Scan for the cell matching the given text and deliver its (x, y) coordinate at center. 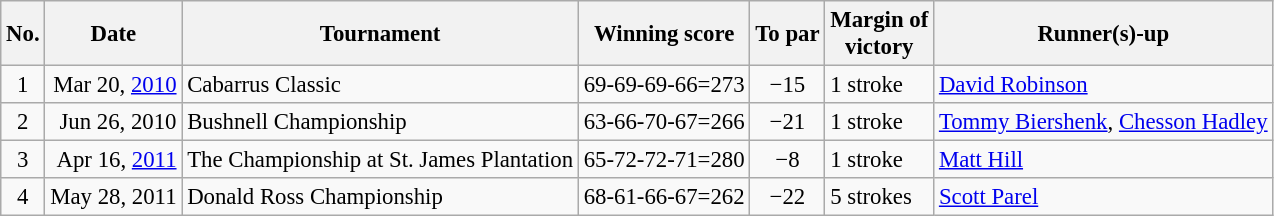
Donald Ross Championship (380, 197)
Matt Hill (1104, 160)
May 28, 2011 (114, 197)
−15 (788, 85)
Tournament (380, 34)
5 strokes (880, 197)
Margin ofvictory (880, 34)
1 (23, 85)
Runner(s)-up (1104, 34)
Jun 26, 2010 (114, 122)
4 (23, 197)
Date (114, 34)
Bushnell Championship (380, 122)
No. (23, 34)
63-66-70-67=266 (664, 122)
3 (23, 160)
The Championship at St. James Plantation (380, 160)
2 (23, 122)
−8 (788, 160)
Winning score (664, 34)
65-72-72-71=280 (664, 160)
David Robinson (1104, 85)
69-69-69-66=273 (664, 85)
Scott Parel (1104, 197)
Mar 20, 2010 (114, 85)
To par (788, 34)
−21 (788, 122)
−22 (788, 197)
Tommy Biershenk, Chesson Hadley (1104, 122)
Apr 16, 2011 (114, 160)
68-61-66-67=262 (664, 197)
Cabarrus Classic (380, 85)
